Capture the cell that displays the provided text and extract its (X, Y) central coordinate. 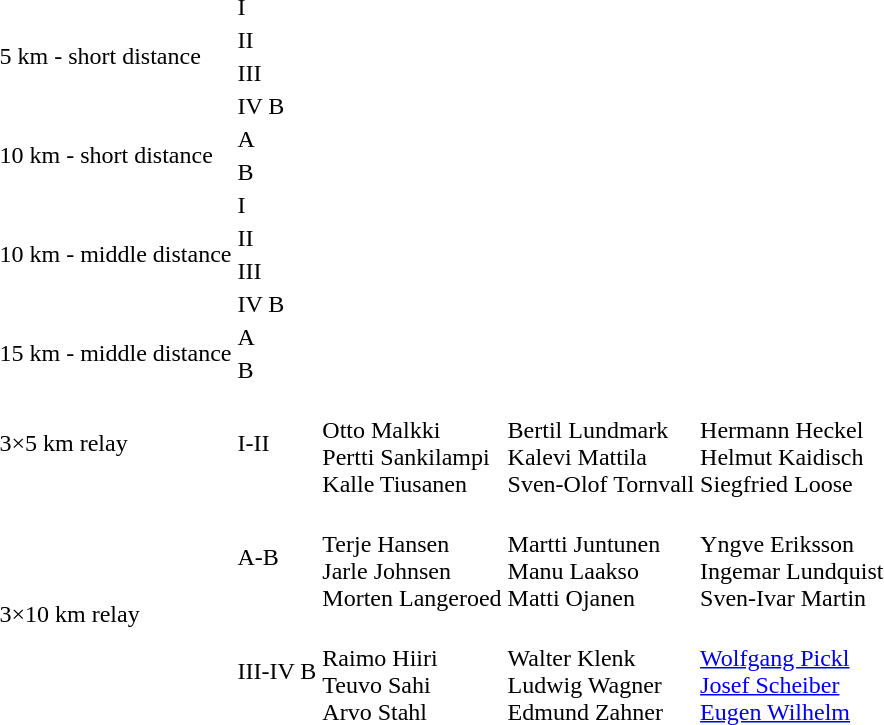
I-II (277, 444)
Otto Malkki Pertti Sankilampi Kalle Tiusanen (412, 444)
Terje Hansen Jarle Johnsen Morten Langeroed (412, 558)
Bertil Lundmark Kalevi Mattila Sven-Olof Tornvall (601, 444)
I (277, 205)
Martti Juntunen Manu Laakso Matti Ojanen (601, 558)
A-B (277, 558)
